From the cell containing the given text, extract its center point as (X, Y) coordinate. 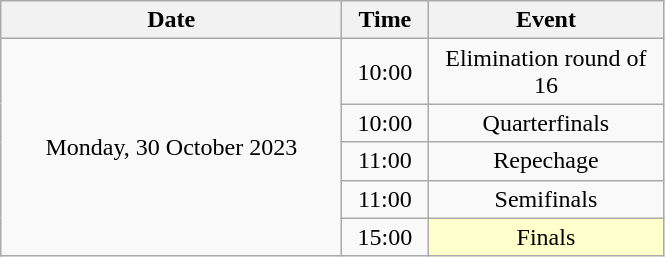
Quarterfinals (546, 123)
Finals (546, 237)
Time (385, 20)
Semifinals (546, 199)
Repechage (546, 161)
Date (172, 20)
15:00 (385, 237)
Monday, 30 October 2023 (172, 148)
Elimination round of 16 (546, 72)
Event (546, 20)
